Locate the cell with the specified text and output its (x, y) center coordinate. 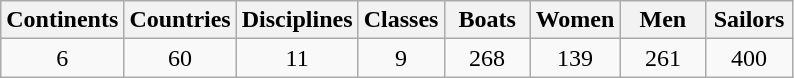
Continents (62, 20)
400 (749, 58)
Disciplines (297, 20)
11 (297, 58)
9 (401, 58)
Classes (401, 20)
Women (575, 20)
Men (663, 20)
268 (487, 58)
Sailors (749, 20)
6 (62, 58)
261 (663, 58)
Boats (487, 20)
Countries (180, 20)
60 (180, 58)
139 (575, 58)
